Provide the (x, y) coordinate of the cell's center where the given text is located.  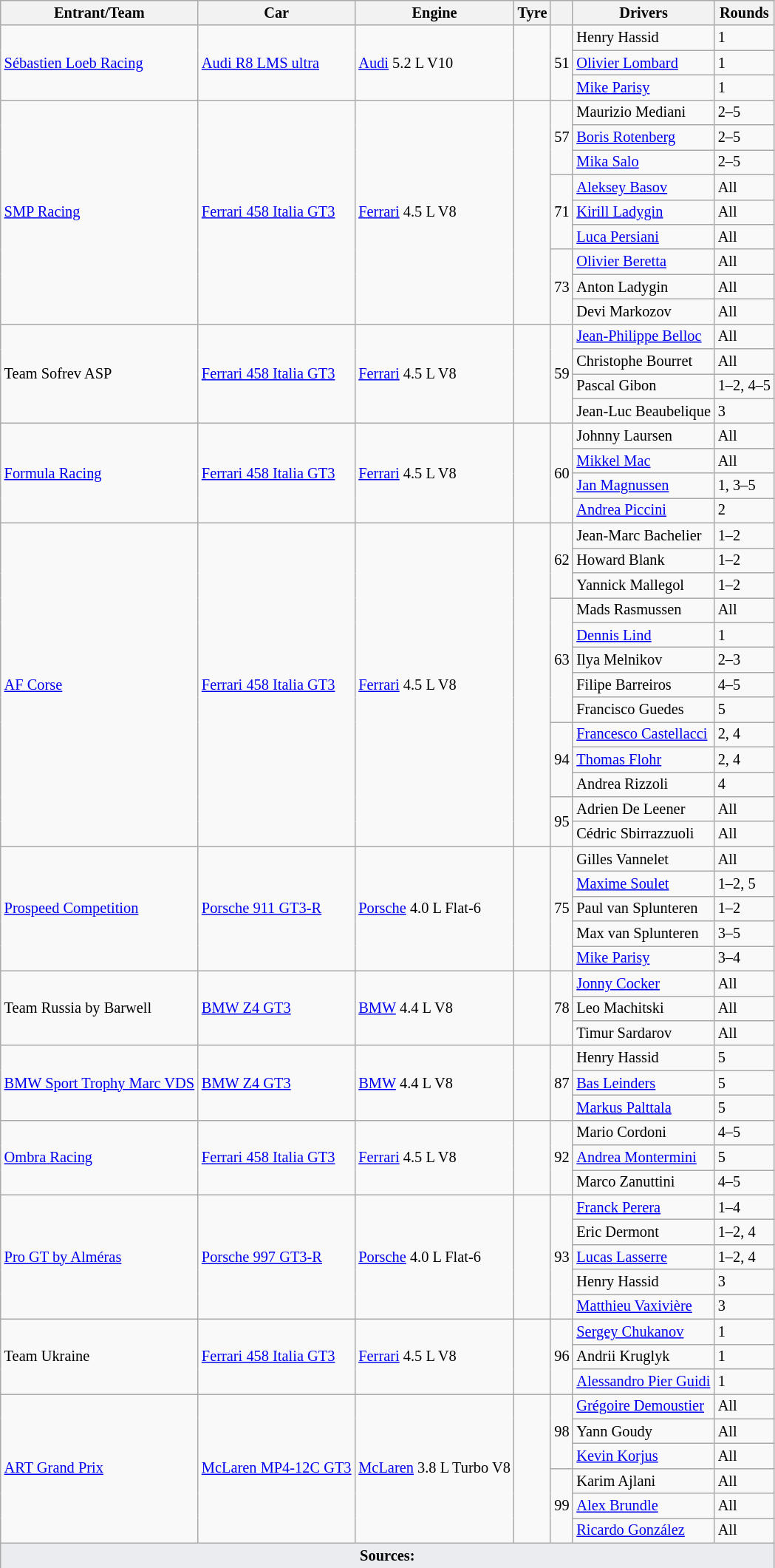
4 (745, 784)
57 (561, 138)
Rounds (745, 13)
1–4 (745, 1207)
87 (561, 1082)
Sources: (387, 1555)
Mikkel Mac (643, 461)
Grégoire Demoustier (643, 1406)
Francesco Castellacci (643, 734)
Luca Persiani (643, 237)
60 (561, 473)
Ombra Racing (99, 1158)
Timur Sardarov (643, 1033)
Ricardo González (643, 1530)
Pro GT by Alméras (99, 1257)
BMW Sport Trophy Marc VDS (99, 1082)
Leo Machitski (643, 1008)
Prospeed Competition (99, 909)
59 (561, 374)
62 (561, 560)
Andrii Kruglyk (643, 1357)
Kirill Ladygin (643, 212)
92 (561, 1158)
Paul van Splunteren (643, 909)
93 (561, 1257)
78 (561, 1008)
Andrea Montermini (643, 1158)
Olivier Lombard (643, 63)
2 (745, 510)
Jan Magnussen (643, 486)
Porsche 997 GT3-R (276, 1257)
Aleksey Basov (643, 187)
Karim Ajlani (643, 1481)
73 (561, 287)
Francisco Guedes (643, 710)
Jean-Luc Beaubelique (643, 411)
Jonny Cocker (643, 983)
99 (561, 1505)
Audi R8 LMS ultra (276, 62)
Maxime Soulet (643, 883)
Yann Goudy (643, 1431)
Christophe Bourret (643, 362)
2–3 (745, 659)
98 (561, 1431)
Olivier Beretta (643, 262)
Sébastien Loeb Racing (99, 62)
Filipe Barreiros (643, 685)
Devi Markozov (643, 311)
51 (561, 62)
Adrien De Leener (643, 809)
Kevin Korjus (643, 1456)
Porsche 911 GT3-R (276, 909)
Jean-Philippe Belloc (643, 336)
Andrea Piccini (643, 510)
63 (561, 659)
Anton Ladygin (643, 287)
Johnny Laursen (643, 435)
75 (561, 909)
Ilya Melnikov (643, 659)
Sergey Chukanov (643, 1331)
Jean-Marc Bachelier (643, 535)
AF Corse (99, 685)
Mads Rasmussen (643, 610)
1–2, 4–5 (745, 386)
Yannick Mallegol (643, 585)
Pascal Gibon (643, 386)
94 (561, 758)
Mika Salo (643, 162)
95 (561, 821)
Bas Leinders (643, 1083)
Gilles Vannelet (643, 859)
Eric Dermont (643, 1232)
McLaren MP4-12C GT3 (276, 1468)
ART Grand Prix (99, 1468)
Car (276, 13)
Team Russia by Barwell (99, 1008)
Marco Zanuttini (643, 1182)
Cédric Sbirrazzuoli (643, 834)
1, 3–5 (745, 486)
3–5 (745, 934)
Dennis Lind (643, 635)
Engine (434, 13)
3–4 (745, 958)
Markus Palttala (643, 1107)
Maurizio Mediani (643, 112)
71 (561, 211)
1–2, 5 (745, 883)
Entrant/Team (99, 13)
Team Sofrev ASP (99, 374)
96 (561, 1356)
Audi 5.2 L V10 (434, 62)
Boris Rotenberg (643, 138)
Formula Racing (99, 473)
Tyre (533, 13)
Franck Perera (643, 1207)
Drivers (643, 13)
Howard Blank (643, 560)
Alessandro Pier Guidi (643, 1381)
Alex Brundle (643, 1506)
Max van Splunteren (643, 934)
McLaren 3.8 L Turbo V8 (434, 1468)
Lucas Lasserre (643, 1257)
Team Ukraine (99, 1356)
Mario Cordoni (643, 1133)
Matthieu Vaxivière (643, 1306)
SMP Racing (99, 211)
Andrea Rizzoli (643, 784)
Thomas Flohr (643, 759)
